Find where the given text appears and provide that cell's center as (x, y) coordinate. 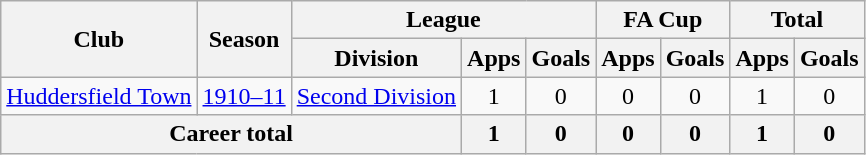
Career total (232, 134)
Second Division (376, 96)
Huddersfield Town (99, 96)
Season (244, 39)
FA Cup (663, 20)
Club (99, 39)
Division (376, 58)
1910–11 (244, 96)
League (444, 20)
Total (797, 20)
